Return the (X, Y) coordinate for the center point of the cell that contains the specified text.  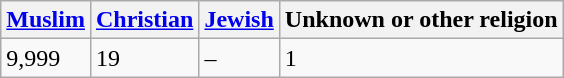
Christian (144, 20)
19 (144, 58)
9,999 (46, 58)
Unknown or other religion (421, 20)
Jewish (239, 20)
– (239, 58)
Muslim (46, 20)
1 (421, 58)
